Return the (x, y) coordinate for the center point of the cell that contains the specified text.  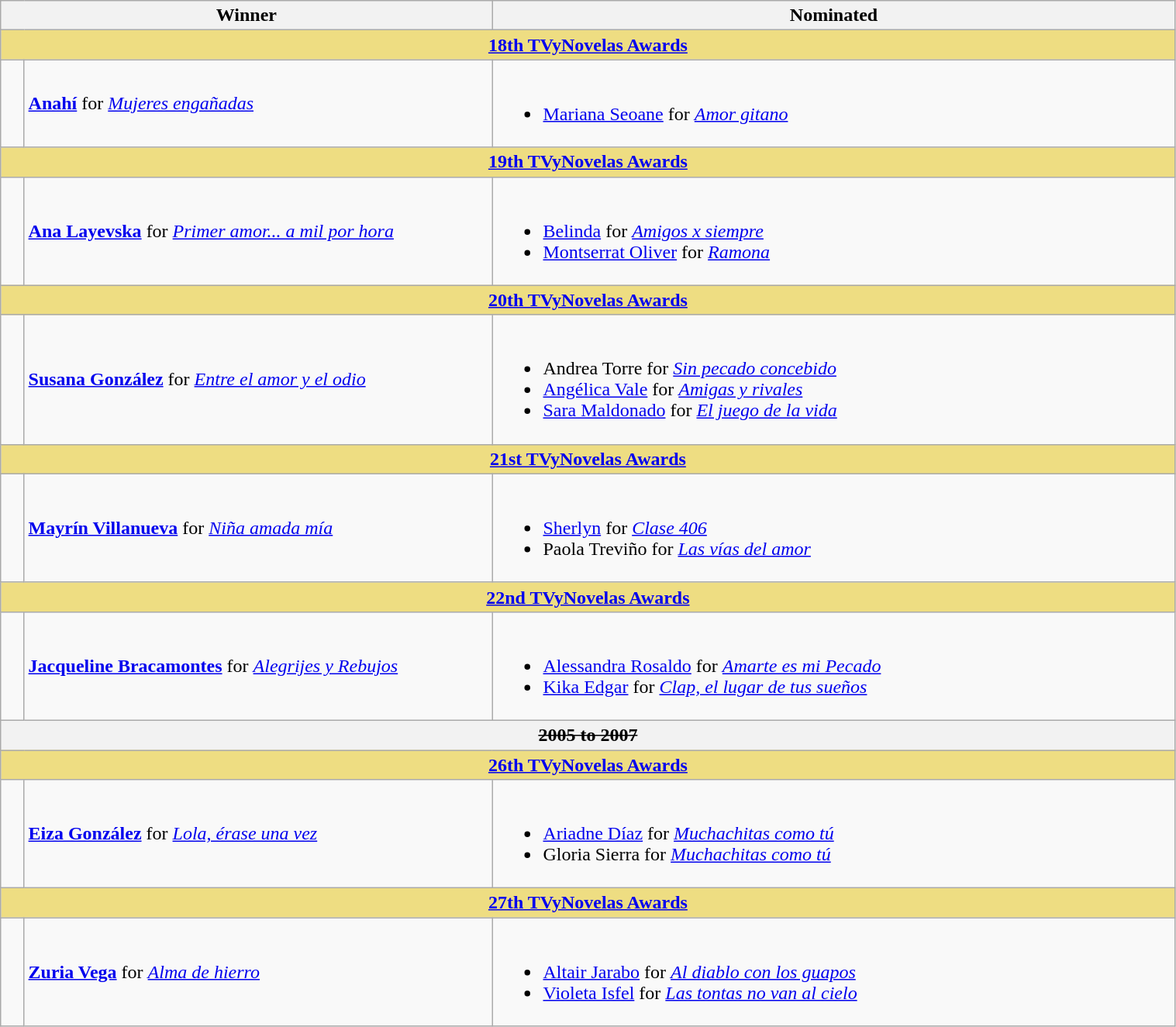
27th TVyNovelas Awards (588, 903)
Altair Jarabo for Al diablo con los guaposVioleta Isfel for Las tontas no van al cielo (834, 972)
Susana González for Entre el amor y el odio (258, 380)
Eiza González for Lola, érase una vez (258, 834)
21st TVyNovelas Awards (588, 459)
26th TVyNovelas Awards (588, 765)
18th TVyNovelas Awards (588, 45)
Mariana Seoane for Amor gitano (834, 104)
Ana Layevska for Primer amor... a mil por hora (258, 231)
Nominated (834, 16)
Jacqueline Bracamontes for Alegrijes y Rebujos (258, 666)
2005 to 2007 (588, 735)
Belinda for Amigos x siempreMontserrat Oliver for Ramona (834, 231)
Mayrín Villanueva for Niña amada mía (258, 528)
19th TVyNovelas Awards (588, 162)
Zuria Vega for Alma de hierro (258, 972)
Sherlyn for Clase 406Paola Treviño for Las vías del amor (834, 528)
20th TVyNovelas Awards (588, 300)
22nd TVyNovelas Awards (588, 597)
Alessandra Rosaldo for Amarte es mi PecadoKika Edgar for Clap, el lugar de tus sueños (834, 666)
Ariadne Díaz for Muchachitas como túGloria Sierra for Muchachitas como tú (834, 834)
Winner (247, 16)
Anahí for Mujeres engañadas (258, 104)
Andrea Torre for Sin pecado concebidoAngélica Vale for Amigas y rivalesSara Maldonado for El juego de la vida (834, 380)
